Extract the (X, Y) coordinate from the center of the cell holding the provided text.  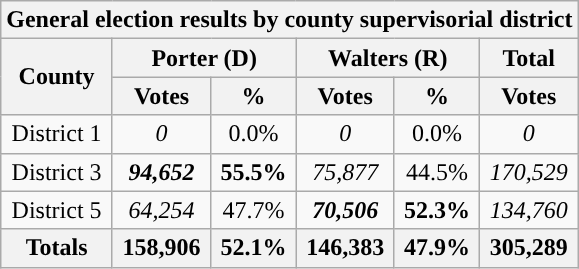
Total (529, 58)
Porter (D) (204, 58)
158,906 (161, 248)
52.3% (436, 210)
District 1 (57, 134)
County (57, 77)
305,289 (529, 248)
70,506 (345, 210)
Walters (R) (388, 58)
146,383 (345, 248)
47.7% (254, 210)
55.5% (254, 172)
General election results by county supervisorial district (290, 20)
52.1% (254, 248)
District 3 (57, 172)
75,877 (345, 172)
94,652 (161, 172)
134,760 (529, 210)
47.9% (436, 248)
170,529 (529, 172)
Totals (57, 248)
44.5% (436, 172)
64,254 (161, 210)
District 5 (57, 210)
